Scan for the cell matching the given text and deliver its (X, Y) coordinate at center. 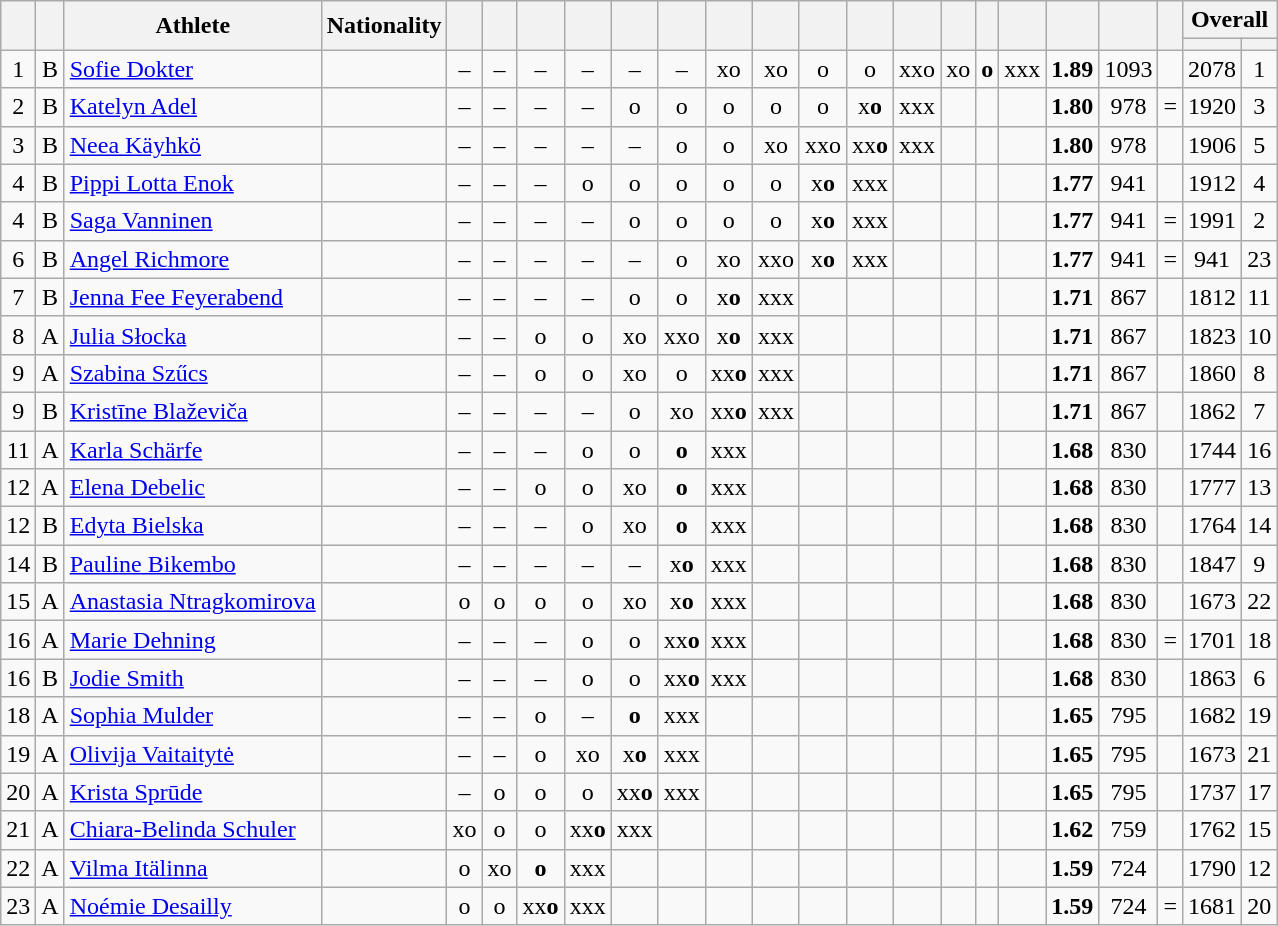
759 (1128, 830)
Overall (1230, 20)
1701 (1212, 640)
1920 (1212, 107)
Chiara-Belinda Schuler (192, 830)
Elena Debelic (192, 488)
Neea Käyhkö (192, 145)
Julia Słocka (192, 335)
Kristīne Blaževiča (192, 411)
Pauline Bikembo (192, 564)
17 (1260, 792)
Karla Schärfe (192, 449)
Sophia Mulder (192, 716)
Pippi Lotta Enok (192, 183)
2078 (1212, 69)
1862 (1212, 411)
1.89 (1072, 69)
1682 (1212, 716)
Marie Dehning (192, 640)
5 (1260, 145)
1093 (1128, 69)
Szabina Szűcs (192, 373)
Noémie Desailly (192, 906)
10 (1260, 335)
1847 (1212, 564)
Jodie Smith (192, 678)
1860 (1212, 373)
Jenna Fee Feyerabend (192, 297)
1762 (1212, 830)
1.62 (1072, 830)
1790 (1212, 868)
Angel Richmore (192, 259)
Vilma Itälinna (192, 868)
1912 (1212, 183)
1737 (1212, 792)
1764 (1212, 526)
Anastasia Ntragkomirova (192, 602)
Sofie Dokter (192, 69)
1823 (1212, 335)
Krista Sprūde (192, 792)
1863 (1212, 678)
Athlete (192, 26)
Edyta Bielska (192, 526)
1991 (1212, 221)
1906 (1212, 145)
1681 (1212, 906)
1812 (1212, 297)
Katelyn Adel (192, 107)
Saga Vanninen (192, 221)
1744 (1212, 449)
Nationality (384, 26)
1777 (1212, 488)
13 (1260, 488)
Olivija Vaitaitytė (192, 754)
